Detect which cell encompasses the target text, then output its (X, Y) center coordinate. 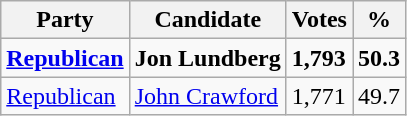
John Crawford (208, 96)
1,771 (319, 96)
Jon Lundberg (208, 58)
1,793 (319, 58)
% (378, 20)
Votes (319, 20)
50.3 (378, 58)
49.7 (378, 96)
Party (65, 20)
Candidate (208, 20)
